From the cell containing the given text, extract its center point as [x, y] coordinate. 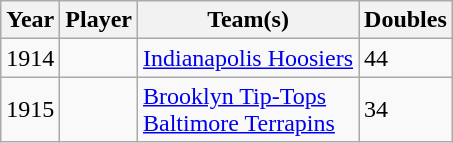
Doubles [406, 20]
1915 [30, 110]
Indianapolis Hoosiers [248, 58]
Team(s) [248, 20]
34 [406, 110]
44 [406, 58]
Player [99, 20]
Brooklyn Tip-TopsBaltimore Terrapins [248, 110]
1914 [30, 58]
Year [30, 20]
